Return [x, y] of the center of cell containing provided text 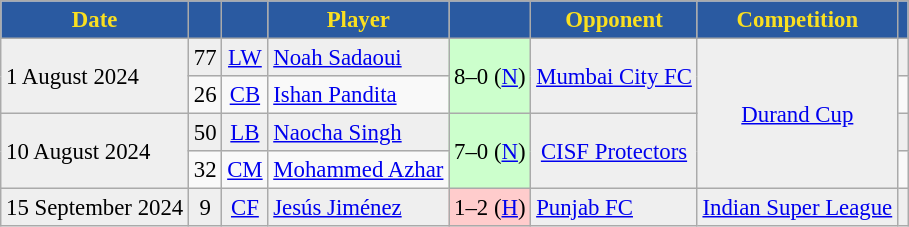
8–0 (N) [490, 76]
Mohammed Azhar [358, 170]
7–0 (N) [490, 152]
CB [245, 95]
50 [206, 133]
10 August 2024 [95, 152]
Date [95, 20]
15 September 2024 [95, 208]
Ishan Pandita [358, 95]
77 [206, 58]
CISF Protectors [614, 152]
1–2 (H) [490, 208]
Indian Super League [797, 208]
1 August 2024 [95, 76]
Naocha Singh [358, 133]
LW [245, 58]
26 [206, 95]
LB [245, 133]
32 [206, 170]
Player [358, 20]
Noah Sadaoui [358, 58]
Jesús Jiménez [358, 208]
CF [245, 208]
Durand Cup [797, 114]
Mumbai City FC [614, 76]
Competition [797, 20]
Opponent [614, 20]
9 [206, 208]
CM [245, 170]
Punjab FC [614, 208]
